For the text-containing cell, return its midpoint in [X, Y] coordinate format. 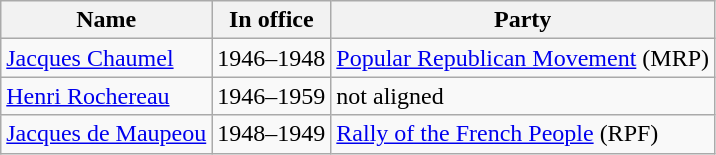
Popular Republican Movement (MRP) [523, 58]
Jacques Chaumel [106, 58]
Name [106, 20]
Jacques de Maupeou [106, 134]
1946–1948 [272, 58]
In office [272, 20]
Party [523, 20]
1948–1949 [272, 134]
not aligned [523, 96]
Rally of the French People (RPF) [523, 134]
1946–1959 [272, 96]
Henri Rochereau [106, 96]
